Return [X, Y] of the center of cell containing provided text 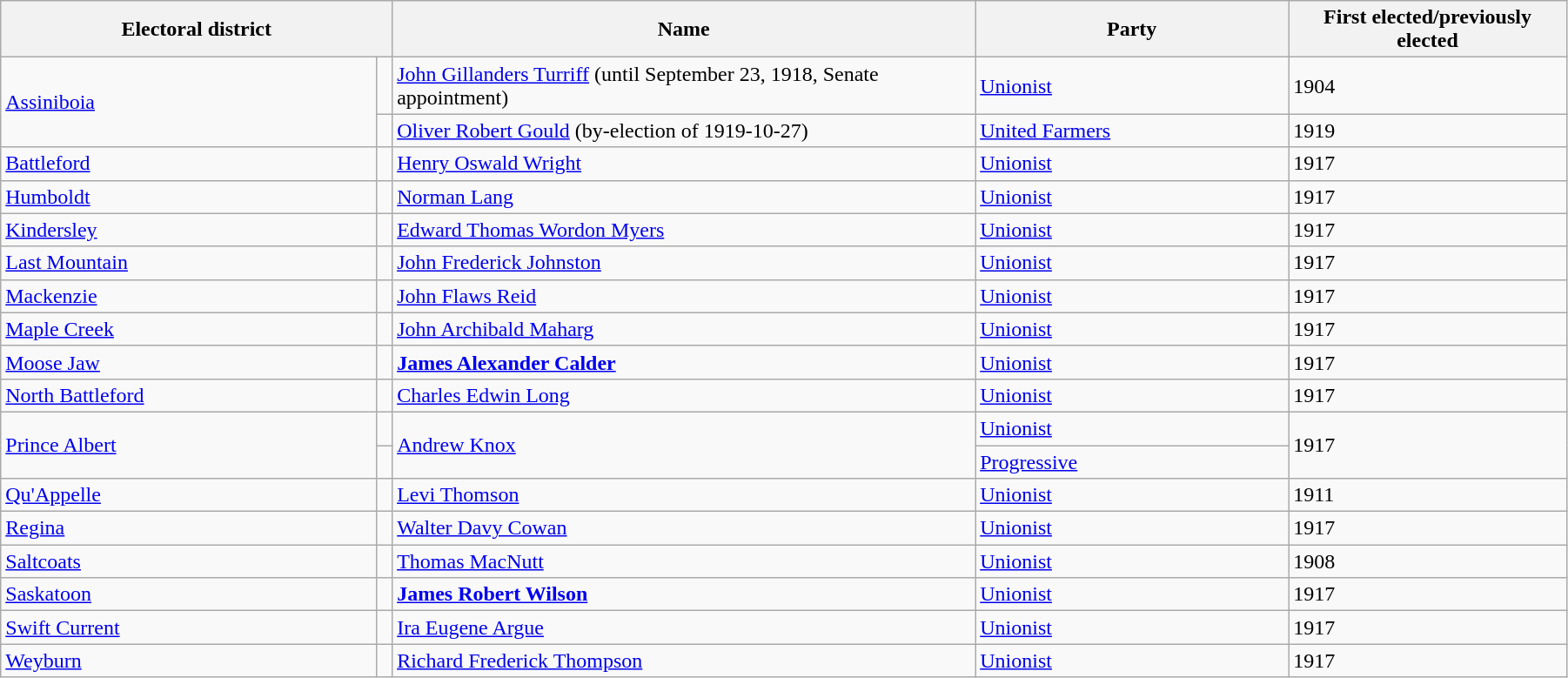
Levi Thomson [684, 495]
Norman Lang [684, 197]
Walter Davy Cowan [684, 528]
Edward Thomas Wordon Myers [684, 230]
Kindersley [189, 230]
Mackenzie [189, 296]
Oliver Robert Gould (by-election of 1919-10-27) [684, 131]
Party [1132, 30]
Maple Creek [189, 329]
John Archibald Maharg [684, 329]
Charles Edwin Long [684, 395]
Ira Eugene Argue [684, 628]
Weyburn [189, 661]
United Farmers [1132, 131]
1911 [1428, 495]
1904 [1428, 85]
Regina [189, 528]
John Frederick Johnston [684, 263]
Saltcoats [189, 561]
Thomas MacNutt [684, 561]
Qu'Appelle [189, 495]
Saskatoon [189, 594]
Humboldt [189, 197]
Henry Oswald Wright [684, 164]
North Battleford [189, 395]
James Robert Wilson [684, 594]
Last Mountain [189, 263]
Progressive [1132, 462]
Assiniboia [189, 103]
1908 [1428, 561]
Name [684, 30]
Andrew Knox [684, 445]
Richard Frederick Thompson [684, 661]
First elected/previously elected [1428, 30]
Electoral district [197, 30]
Swift Current [189, 628]
Moose Jaw [189, 362]
1919 [1428, 131]
Battleford [189, 164]
James Alexander Calder [684, 362]
John Flaws Reid [684, 296]
John Gillanders Turriff (until September 23, 1918, Senate appointment) [684, 85]
Prince Albert [189, 445]
